Pinpoint the cell where the given text exists, returning its (x, y) midpoint coordinate. 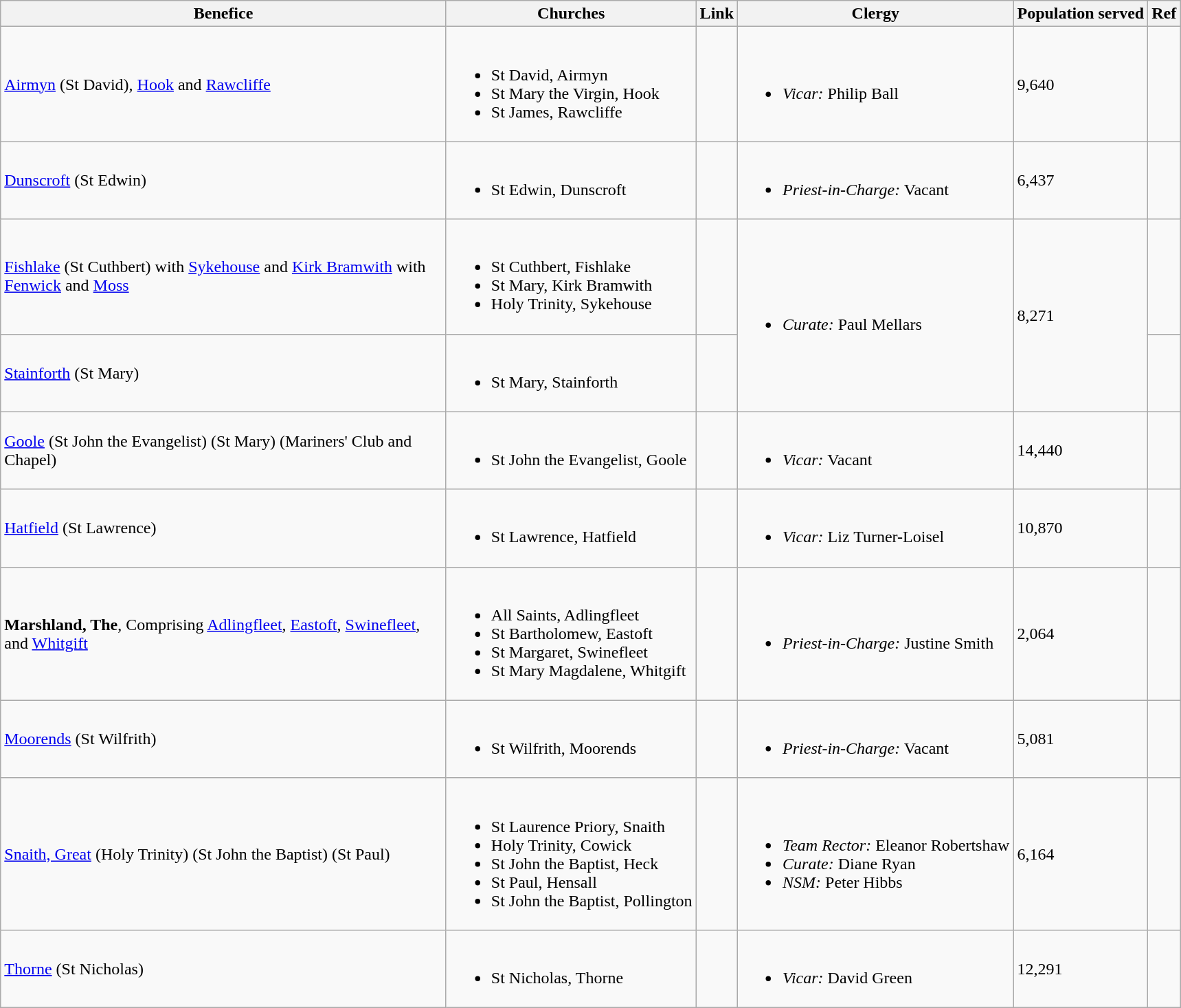
St Cuthbert, Fishlake St Mary, Kirk BramwithHoly Trinity, Sykehouse (571, 276)
Population served (1081, 14)
2,064 (1081, 634)
St Edwin, Dunscroft (571, 180)
Moorends (St Wilfrith) (224, 739)
14,440 (1081, 451)
Ref (1164, 14)
5,081 (1081, 739)
St David, AirmynSt Mary the Virgin, HookSt James, Rawcliffe (571, 84)
Churches (571, 14)
Airmyn (St David), Hook and Rawcliffe (224, 84)
St Laurence Priory, SnaithHoly Trinity, CowickSt John the Baptist, HeckSt Paul, HensallSt John the Baptist, Pollington (571, 853)
Dunscroft (St Edwin) (224, 180)
10,870 (1081, 528)
St Lawrence, Hatfield (571, 528)
St Wilfrith, Moorends (571, 739)
9,640 (1081, 84)
Link (717, 14)
Marshland, The, Comprising Adlingfleet, Eastoft, Swinefleet, and Whitgift (224, 634)
Vicar: David Green (875, 969)
Curate: Paul Mellars (875, 315)
12,291 (1081, 969)
St Mary, Stainforth (571, 372)
8,271 (1081, 315)
Team Rector: Eleanor RobertshawCurate: Diane RyanNSM: Peter Hibbs (875, 853)
Goole (St John the Evangelist) (St Mary) (Mariners' Club and Chapel) (224, 451)
St Nicholas, Thorne (571, 969)
St John the Evangelist, Goole (571, 451)
6,437 (1081, 180)
All Saints, AdlingfleetSt Bartholomew, EastoftSt Margaret, SwinefleetSt Mary Magdalene, Whitgift (571, 634)
Stainforth (St Mary) (224, 372)
Priest-in-Charge: Justine Smith (875, 634)
Snaith, Great (Holy Trinity) (St John the Baptist) (St Paul) (224, 853)
Vicar: Liz Turner-Loisel (875, 528)
Clergy (875, 14)
Benefice (224, 14)
Fishlake (St Cuthbert) with Sykehouse and Kirk Bramwith with Fenwick and Moss (224, 276)
Hatfield (St Lawrence) (224, 528)
Thorne (St Nicholas) (224, 969)
6,164 (1081, 853)
Vicar: Philip Ball (875, 84)
Vicar: Vacant (875, 451)
